Pinpoint the cell where the given text exists, returning its (x, y) midpoint coordinate. 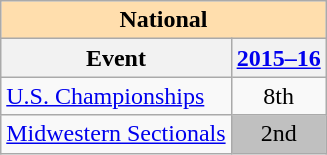
National (164, 20)
2nd (278, 134)
2015–16 (278, 58)
8th (278, 96)
U.S. Championships (116, 96)
Midwestern Sectionals (116, 134)
Event (116, 58)
